Provide the (x, y) coordinate of the cell's center where the given text is located.  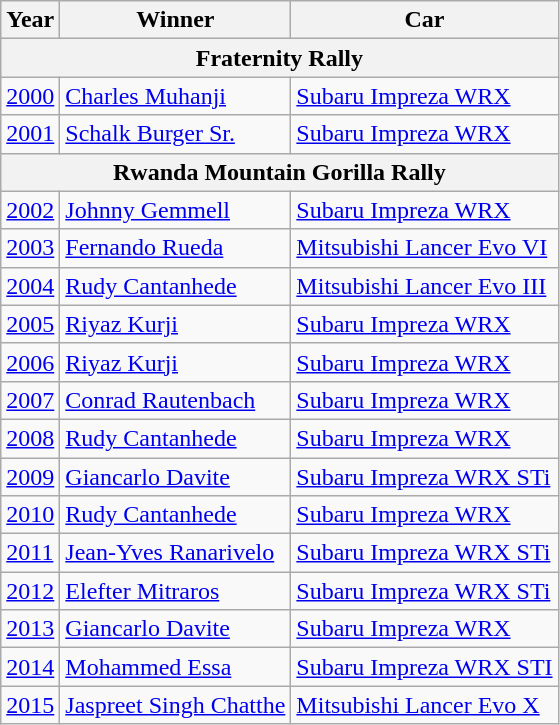
2010 (30, 515)
Mitsubishi Lancer Evo X (424, 705)
Jaspreet Singh Chatthe (176, 705)
2001 (30, 134)
Year (30, 20)
2011 (30, 553)
Rwanda Mountain Gorilla Rally (280, 172)
Mitsubishi Lancer Evo III (424, 286)
2006 (30, 362)
Elefter Mitraros (176, 591)
Subaru Impreza WRX STI (424, 667)
2000 (30, 96)
2002 (30, 210)
Winner (176, 20)
2009 (30, 477)
Mitsubishi Lancer Evo VI (424, 248)
Conrad Rautenbach (176, 400)
2007 (30, 400)
Johnny Gemmell (176, 210)
Mohammed Essa (176, 667)
2003 (30, 248)
2014 (30, 667)
Fernando Rueda (176, 248)
2004 (30, 286)
2013 (30, 629)
2005 (30, 324)
2015 (30, 705)
2012 (30, 591)
Charles Muhanji (176, 96)
Schalk Burger Sr. (176, 134)
Fraternity Rally (280, 58)
Jean-Yves Ranarivelo (176, 553)
2008 (30, 438)
Car (424, 20)
